From the cell containing the given text, extract its center point as [x, y] coordinate. 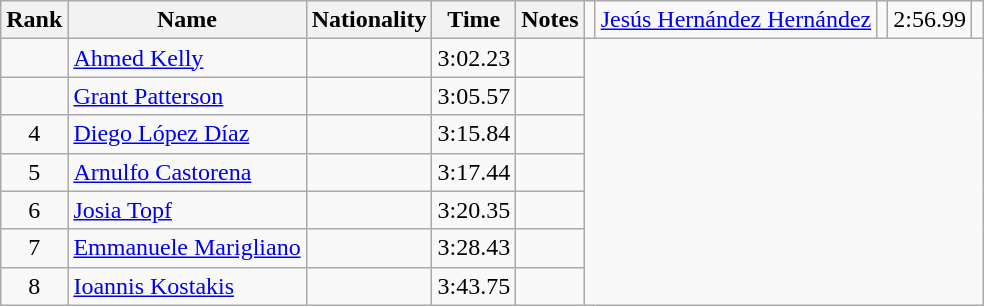
Rank [34, 20]
Ahmed Kelly [187, 58]
4 [34, 134]
6 [34, 210]
Ioannis Kostakis [187, 286]
3:17.44 [474, 172]
2:56.99 [930, 20]
Nationality [369, 20]
7 [34, 248]
3:43.75 [474, 286]
Arnulfo Castorena [187, 172]
3:20.35 [474, 210]
3:15.84 [474, 134]
8 [34, 286]
Emmanuele Marigliano [187, 248]
Josia Topf [187, 210]
5 [34, 172]
Notes [550, 20]
3:28.43 [474, 248]
Time [474, 20]
3:05.57 [474, 96]
Jesús Hernández Hernández [736, 20]
3:02.23 [474, 58]
Grant Patterson [187, 96]
Name [187, 20]
Diego López Díaz [187, 134]
